Extract the (X, Y) coordinate from the center of the cell holding the provided text.  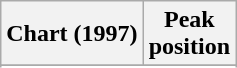
Peakposition (189, 34)
Chart (1997) (72, 34)
